Extract the (X, Y) coordinate from the center of the cell holding the provided text.  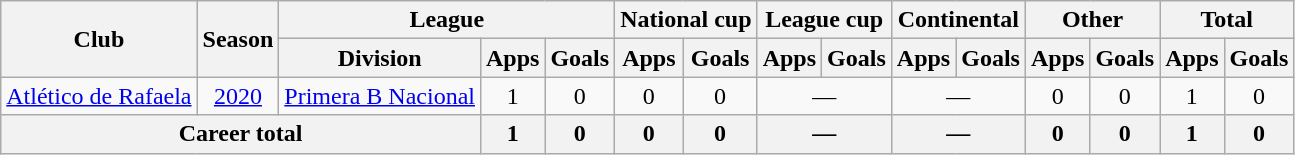
2020 (238, 96)
National cup (686, 20)
Atlético de Rafaela (99, 96)
Continental (958, 20)
League (447, 20)
Primera B Nacional (380, 96)
Club (99, 39)
Other (1092, 20)
Division (380, 58)
Total (1227, 20)
League cup (824, 20)
Career total (241, 134)
Season (238, 39)
